Locate the cell with the specified text and output its [X, Y] center coordinate. 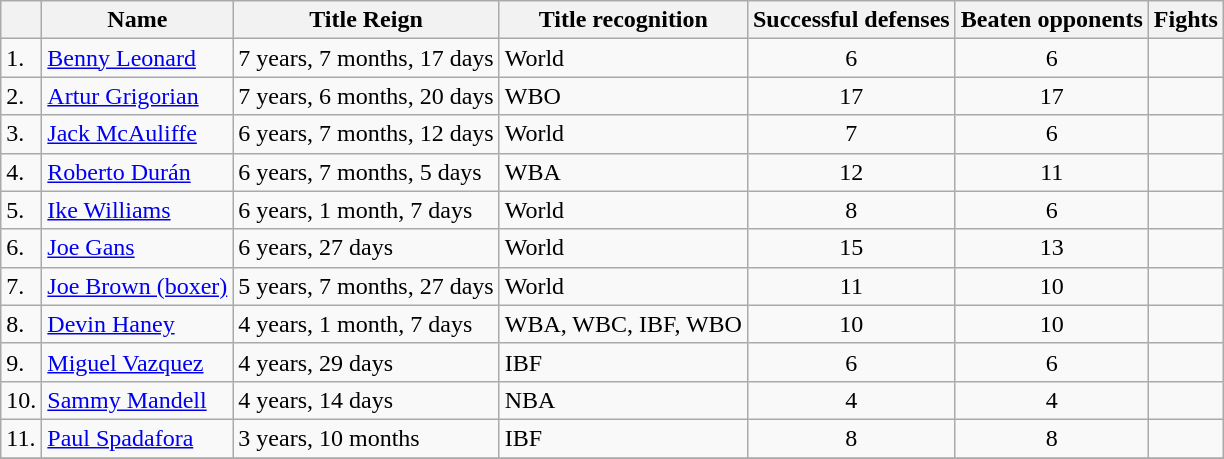
Paul Spadafora [138, 438]
11. [22, 438]
5. [22, 210]
Beaten opponents [1052, 20]
7. [22, 286]
Miguel Vazquez [138, 362]
Jack McAuliffe [138, 134]
7 [851, 134]
WBA, WBC, IBF, WBO [623, 324]
Sammy Mandell [138, 400]
12 [851, 172]
Joe Brown (boxer) [138, 286]
9. [22, 362]
Artur Grigorian [138, 96]
15 [851, 248]
7 years, 7 months, 17 days [366, 58]
6. [22, 248]
WBA [623, 172]
Fights [1186, 20]
6 years, 7 months, 12 days [366, 134]
10. [22, 400]
Joe Gans [138, 248]
Devin Haney [138, 324]
13 [1052, 248]
NBA [623, 400]
3. [22, 134]
6 years, 7 months, 5 days [366, 172]
4 years, 1 month, 7 days [366, 324]
5 years, 7 months, 27 days [366, 286]
Name [138, 20]
6 years, 1 month, 7 days [366, 210]
2. [22, 96]
Ike Williams [138, 210]
Title recognition [623, 20]
8. [22, 324]
Roberto Durán [138, 172]
7 years, 6 months, 20 days [366, 96]
4 years, 14 days [366, 400]
4. [22, 172]
Benny Leonard [138, 58]
1. [22, 58]
6 years, 27 days [366, 248]
4 years, 29 days [366, 362]
WBO [623, 96]
Title Reign [366, 20]
Successful defenses [851, 20]
3 years, 10 months [366, 438]
